Locate the cell with the specified text and output its (x, y) center coordinate. 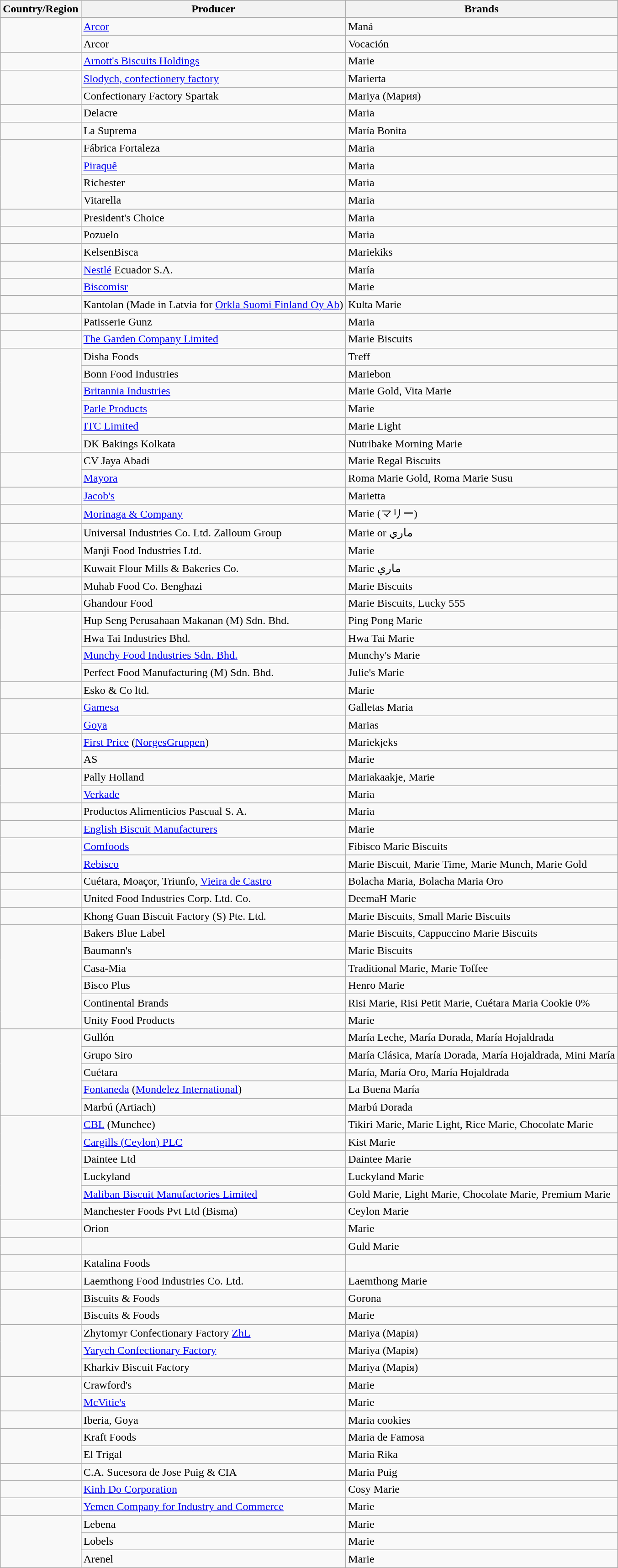
Cargills (Ceylon) PLC (213, 1142)
Maná (481, 26)
Vitarella (213, 200)
Britannia Industries (213, 391)
Yemen Company for Industry and Commerce (213, 1507)
United Food Industries Corp. Ltd. Co. (213, 898)
C.A. Sucesora de Jose Puig & CIA (213, 1472)
Unity Food Products (213, 1020)
Parle Products (213, 409)
Laemthong Food Industries Co. Ltd. (213, 1281)
Country/Region (41, 9)
Confectionary Factory Spartak (213, 96)
Nutribake Morning Marie (481, 443)
Kinh Do Corporation (213, 1489)
Pally Holland (213, 777)
Roma Marie Gold, Roma Marie Susu (481, 478)
First Price (NorgesGruppen) (213, 742)
Disha Foods (213, 357)
Yarych Confectionary Factory (213, 1350)
Delacre (213, 113)
Laemthong Marie (481, 1281)
Manji Food Industries Ltd. (213, 551)
Producer (213, 9)
CBL (Munchee) (213, 1124)
Kharkiv Biscuit Factory (213, 1368)
Lebena (213, 1524)
Cuétara (213, 1072)
Productos Alimenticios Pascual S. A. (213, 812)
María, María Oro, María Hojaldrada (481, 1072)
Casa-Mia (213, 968)
Fontaneda (Mondelez International) (213, 1090)
Hwa Tai Marie (481, 638)
Treff (481, 357)
Mariekjeks (481, 742)
Tikiri Marie, Marie Light, Rice Marie, Chocolate Marie (481, 1124)
Marias (481, 725)
Fibisco Marie Biscuits (481, 846)
Luckyland (213, 1176)
Biscomisr (213, 287)
AS (213, 760)
Verkade (213, 794)
Muhab Food Co. Benghazi (213, 586)
Maria de Famosa (481, 1437)
Marie Biscuits, Lucky 555 (481, 603)
Luckyland Marie (481, 1176)
Kist Marie (481, 1142)
Marie Biscuits, Cappuccino Marie Biscuits (481, 933)
Munchy Food Industries Sdn. Bhd. (213, 656)
Continental Brands (213, 1003)
Manchester Foods Pvt Ltd (Bisma) (213, 1211)
Lobels (213, 1542)
Hwa Tai Industries Bhd. (213, 638)
Bisco Plus (213, 986)
Bakers Blue Label (213, 933)
Gullón (213, 1038)
Vocación (481, 44)
Zhytomyr Confectionary Factory ZhL (213, 1333)
McVitie's (213, 1402)
Risi Marie, Risi Petit Marie, Cuétara Maria Cookie 0% (481, 1003)
Comfoods (213, 846)
Kantolan (Made in Latvia for Orkla Suomi Finland Oy Ab) (213, 304)
Orion (213, 1229)
Khong Guan Biscuit Factory (S) Pte. Ltd. (213, 916)
Marbú (Artiach) (213, 1107)
Katalina Foods (213, 1264)
Mariekiks (481, 252)
Jacob's (213, 495)
Daintee Marie (481, 1159)
Mariya (Мария) (481, 96)
The Garden Company Limited (213, 339)
Galletas Maria (481, 708)
Baumann's (213, 951)
Nestlé Ecuador S.A. (213, 270)
Marie ماري (481, 568)
Guld Marie (481, 1246)
Marierta (481, 79)
Piraquê (213, 165)
English Biscuit Manufacturers (213, 829)
Cuétara, Moaçor, Triunfo, Vieira de Castro (213, 881)
María (481, 270)
Ceylon Marie (481, 1211)
DeemaH Marie (481, 898)
Cosy Marie (481, 1489)
La Suprema (213, 131)
Fábrica Fortaleza (213, 148)
La Buena María (481, 1090)
Richester (213, 183)
Munchy's Marie (481, 656)
Arnott's Biscuits Holdings (213, 61)
Brands (481, 9)
Marie or ماري (481, 533)
Kuwait Flour Mills & Bakeries Co. (213, 568)
Maria Puig (481, 1472)
Marie Biscuits, Small Marie Biscuits (481, 916)
Kraft Foods (213, 1437)
María Bonita (481, 131)
Marie Biscuit, Marie Time, Marie Munch, Marie Gold (481, 864)
Perfect Food Manufacturing (M) Sdn. Bhd. (213, 673)
Marietta (481, 495)
President's Choice (213, 218)
Henro Marie (481, 986)
Marie (マリー) (481, 514)
KelsenBisca (213, 252)
Traditional Marie, Marie Toffee (481, 968)
Gold Marie, Light Marie, Chocolate Marie, Premium Marie (481, 1194)
Ping Pong Marie (481, 620)
El Trigal (213, 1454)
Bolacha Maria, Bolacha Maria Oro (481, 881)
Gorona (481, 1298)
Marie Light (481, 426)
Marbú Dorada (481, 1107)
ITC Limited (213, 426)
Ghandour Food (213, 603)
Arenel (213, 1559)
Gamesa (213, 708)
Mariebon (481, 374)
Kulta Marie (481, 304)
Rebisco (213, 864)
Iberia, Goya (213, 1420)
Morinaga & Company (213, 514)
Mariakaakje, Marie (481, 777)
Maliban Biscuit Manufactories Limited (213, 1194)
Esko & Co ltd. (213, 690)
DK Bakings Kolkata (213, 443)
Daintee Ltd (213, 1159)
Bonn Food Industries (213, 374)
CV Jaya Abadi (213, 461)
Patisserie Gunz (213, 322)
María Clásica, María Dorada, María Hojaldrada, Mini María (481, 1055)
Maria cookies (481, 1420)
Mayora (213, 478)
Marie Gold, Vita Marie (481, 391)
Hup Seng Perusahaan Makanan (M) Sdn. Bhd. (213, 620)
Pozuelo (213, 235)
Slodych, confectionery factory (213, 79)
Marie Regal Biscuits (481, 461)
Grupo Siro (213, 1055)
María Leche, María Dorada, María Hojaldrada (481, 1038)
Maria Rika (481, 1454)
Goya (213, 725)
Universal Industries Co. Ltd. Zalloum Group (213, 533)
Crawford's (213, 1385)
Julie's Marie (481, 673)
